Search for the cell housing the specified text and yield its (X, Y) center coordinate. 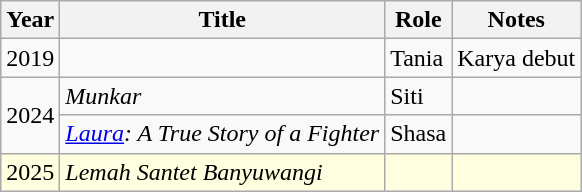
Title (222, 20)
Laura: A True Story of a Fighter (222, 134)
Role (418, 20)
Lemah Santet Banyuwangi (222, 172)
Siti (418, 96)
Munkar (222, 96)
2019 (30, 58)
Year (30, 20)
Karya debut (516, 58)
2024 (30, 115)
Shasa (418, 134)
Notes (516, 20)
2025 (30, 172)
Tania (418, 58)
